For the text-containing cell, return its midpoint in (X, Y) coordinate format. 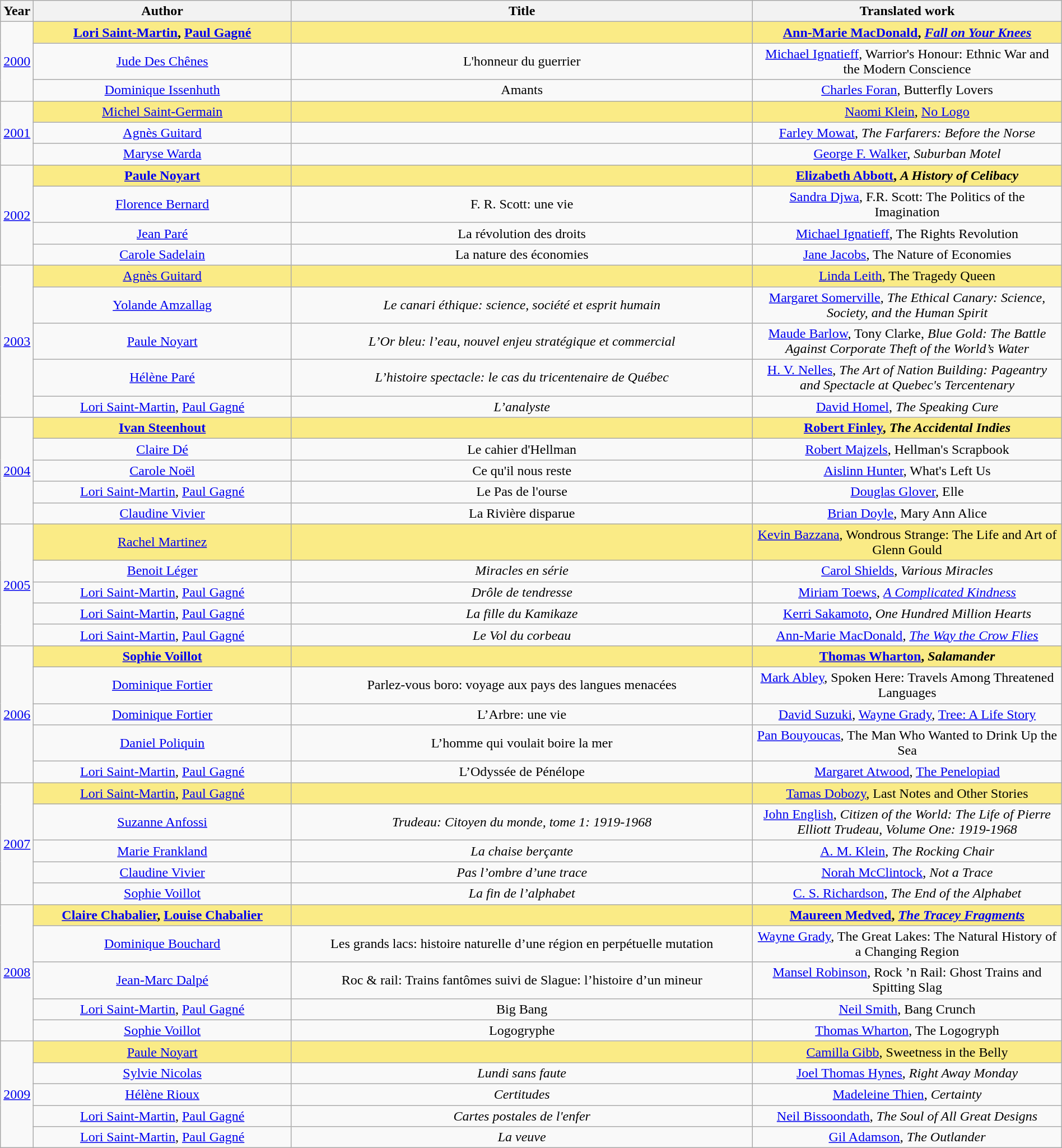
Drôle de tendresse (522, 592)
Jude Des Chênes (162, 62)
Tamas Dobozy, Last Notes and Other Stories (907, 793)
Yolande Amzallag (162, 305)
Mark Abley, Spoken Here: Travels Among Threatened Languages (907, 685)
2009 (17, 1094)
Farley Mowat, The Farfarers: Before the Norse (907, 133)
Le cahier d'Hellman (522, 449)
Florence Bernard (162, 204)
Jean-Marc Dalpé (162, 980)
Jane Jacobs, The Nature of Economies (907, 254)
Margaret Somerville, The Ethical Canary: Science, Society, and the Human Spirit (907, 305)
Maryse Warda (162, 154)
Claire Dé (162, 449)
Le canari éthique: science, société et esprit humain (522, 305)
Elizabeth Abbott, A History of Celibacy (907, 175)
2007 (17, 844)
Year (17, 11)
Les grands lacs: histoire naturelle d’une région en perpétuelle mutation (522, 944)
L’analyste (522, 407)
Kevin Bazzana, Wondrous Strange: The Life and Art of Glenn Gould (907, 542)
Thomas Wharton, Salamander (907, 656)
La Rivière disparue (522, 513)
2008 (17, 973)
Ann-Marie MacDonald, Fall on Your Knees (907, 32)
Aislinn Hunter, What's Left Us (907, 471)
Maureen Medved, The Tracey Fragments (907, 915)
L’Arbre: une vie (522, 714)
La révolution des droits (522, 233)
Linda Leith, The Tragedy Queen (907, 276)
Author (162, 11)
Sylvie Nicolas (162, 1073)
C. S. Richardson, The End of the Alphabet (907, 894)
Sandra Djwa, F.R. Scott: The Politics of the Imagination (907, 204)
Claire Chabalier, Louise Chabalier (162, 915)
2001 (17, 133)
Mansel Robinson, Rock ’n Rail: Ghost Trains and Spitting Slag (907, 980)
David Homel, The Speaking Cure (907, 407)
Carole Sadelain (162, 254)
Parlez-vous boro: voyage aux pays des langues menacées (522, 685)
Naomi Klein, No Logo (907, 111)
Roc & rail: Trains fantômes suivi de Slague: l’histoire d’un mineur (522, 980)
2005 (17, 585)
Translated work (907, 11)
Amants (522, 90)
Logogryphe (522, 1030)
Brian Doyle, Mary Ann Alice (907, 513)
2006 (17, 714)
Title (522, 11)
Certitudes (522, 1094)
2002 (17, 215)
F. R. Scott: une vie (522, 204)
Norah McClintock, Not a Trace (907, 872)
Joel Thomas Hynes, Right Away Monday (907, 1073)
Pan Bouyoucas, The Man Who Wanted to Drink Up the Sea (907, 743)
Michael Ignatieff, The Rights Revolution (907, 233)
Neil Bissoondath, The Soul of All Great Designs (907, 1116)
Gil Adamson, The Outlander (907, 1137)
La chaise berçante (522, 851)
L’homme qui voulait boire la mer (522, 743)
Michel Saint-Germain (162, 111)
Miriam Toews, A Complicated Kindness (907, 592)
Madeleine Thien, Certainty (907, 1094)
2000 (17, 62)
2004 (17, 471)
Lundi sans faute (522, 1073)
Hélène Rioux (162, 1094)
A. M. Klein, The Rocking Chair (907, 851)
Jean Paré (162, 233)
Thomas Wharton, The Logogryph (907, 1030)
L’Or bleu: l’eau, nouvel enjeu stratégique et commercial (522, 342)
Dominique Issenhuth (162, 90)
L’Odyssée de Pénélope (522, 772)
Hélène Paré (162, 378)
Suzanne Anfossi (162, 822)
Maude Barlow, Tony Clarke, Blue Gold: The Battle Against Corporate Theft of the World’s Water (907, 342)
La fin de l’alphabet (522, 894)
Marie Frankland (162, 851)
La fille du Kamikaze (522, 613)
H. V. Nelles, The Art of Nation Building: Pageantry and Spectacle at Quebec's Tercentenary (907, 378)
Big Bang (522, 1009)
La veuve (522, 1137)
Douglas Glover, Elle (907, 492)
David Suzuki, Wayne Grady, Tree: A Life Story (907, 714)
L’histoire spectacle: le cas du tricentenaire de Québec (522, 378)
Le Vol du corbeau (522, 635)
Trudeau: Citoyen du monde, tome 1: 1919-1968 (522, 822)
Robert Finley, The Accidental Indies (907, 428)
Ann-Marie MacDonald, The Way the Crow Flies (907, 635)
Le Pas de l'ourse (522, 492)
Benoit Léger (162, 571)
Miracles en série (522, 571)
Cartes postales de l'enfer (522, 1116)
Camilla Gibb, Sweetness in the Belly (907, 1052)
2003 (17, 341)
Michael Ignatieff, Warrior's Honour: Ethnic War and the Modern Conscience (907, 62)
Ivan Steenhout (162, 428)
Margaret Atwood, The Penelopiad (907, 772)
John English, Citizen of the World: The Life of Pierre Elliott Trudeau, Volume One: 1919-1968 (907, 822)
Ce qu'il nous reste (522, 471)
Rachel Martinez (162, 542)
Robert Majzels, Hellman's Scrapbook (907, 449)
Carole Noël (162, 471)
La nature des économies (522, 254)
Carol Shields, Various Miracles (907, 571)
Dominique Bouchard (162, 944)
Pas l’ombre d’une trace (522, 872)
Wayne Grady, The Great Lakes: The Natural History of a Changing Region (907, 944)
George F. Walker, Suburban Motel (907, 154)
Kerri Sakamoto, One Hundred Million Hearts (907, 613)
Neil Smith, Bang Crunch (907, 1009)
L'honneur du guerrier (522, 62)
Charles Foran, Butterfly Lovers (907, 90)
Daniel Poliquin (162, 743)
